Return (X, Y) of the center of cell containing provided text 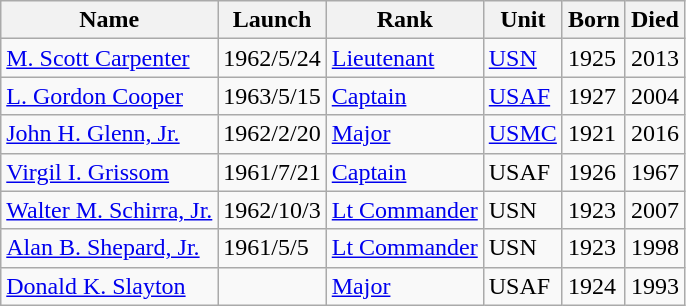
2013 (654, 58)
Died (654, 20)
1925 (594, 58)
Born (594, 20)
Rank (404, 20)
Virgil I. Grissom (110, 172)
1993 (654, 286)
Walter M. Schirra, Jr. (110, 210)
John H. Glenn, Jr. (110, 134)
L. Gordon Cooper (110, 96)
1963/5/15 (272, 96)
1924 (594, 286)
1962/5/24 (272, 58)
1967 (654, 172)
1998 (654, 248)
1926 (594, 172)
Launch (272, 20)
Alan B. Shepard, Jr. (110, 248)
Donald K. Slayton (110, 286)
Unit (522, 20)
1927 (594, 96)
M. Scott Carpenter (110, 58)
1962/10/3 (272, 210)
USMC (522, 134)
2016 (654, 134)
2007 (654, 210)
1962/2/20 (272, 134)
2004 (654, 96)
1961/7/21 (272, 172)
1921 (594, 134)
Lieutenant (404, 58)
1961/5/5 (272, 248)
Name (110, 20)
